Provide the [X, Y] coordinate of the cell's center where the given text is located.  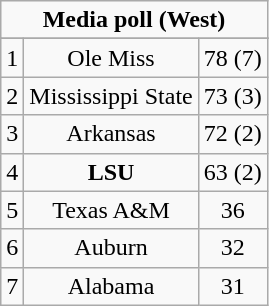
3 [12, 134]
Media poll (West) [134, 20]
Mississippi State [111, 96]
Alabama [111, 286]
6 [12, 248]
7 [12, 286]
LSU [111, 172]
4 [12, 172]
Arkansas [111, 134]
32 [232, 248]
1 [12, 58]
63 (2) [232, 172]
31 [232, 286]
Auburn [111, 248]
Ole Miss [111, 58]
Texas A&M [111, 210]
78 (7) [232, 58]
36 [232, 210]
2 [12, 96]
72 (2) [232, 134]
5 [12, 210]
73 (3) [232, 96]
